Detect which cell encompasses the target text, then output its (x, y) center coordinate. 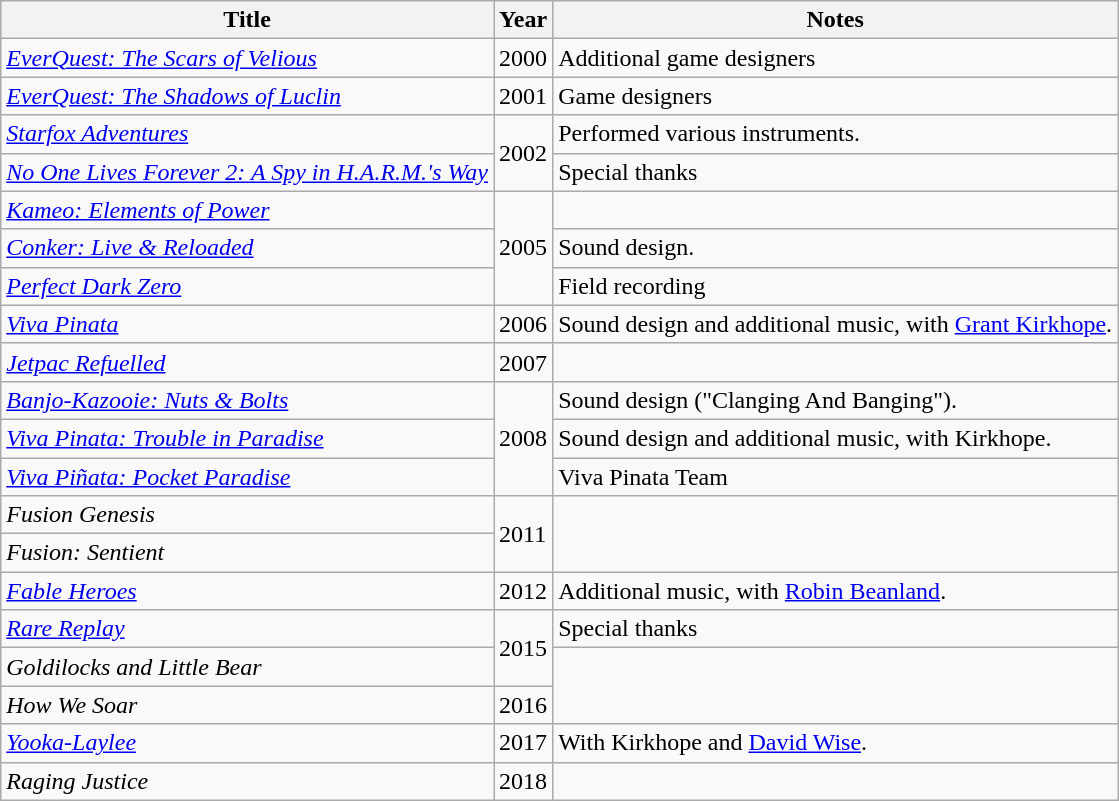
No One Lives Forever 2: A Spy in H.A.R.M.'s Way (248, 172)
Additional game designers (836, 58)
Year (524, 20)
2016 (524, 705)
2007 (524, 362)
Sound design and additional music, with Grant Kirkhope. (836, 324)
Performed various instruments. (836, 134)
Viva Pinata Team (836, 477)
Goldilocks and Little Bear (248, 667)
Viva Pinata (248, 324)
Rare Replay (248, 629)
Additional music, with Robin Beanland. (836, 591)
How We Soar (248, 705)
Sound design. (836, 248)
Field recording (836, 286)
Kameo: Elements of Power (248, 210)
Jetpac Refuelled (248, 362)
2018 (524, 781)
With Kirkhope and David Wise. (836, 743)
2015 (524, 648)
Notes (836, 20)
2017 (524, 743)
2006 (524, 324)
EverQuest: The Scars of Velious (248, 58)
Title (248, 20)
2000 (524, 58)
2001 (524, 96)
2012 (524, 591)
Sound design and additional music, with Kirkhope. (836, 438)
Perfect Dark Zero (248, 286)
Sound design ("Clanging And Banging"). (836, 400)
2008 (524, 438)
Viva Pinata: Trouble in Paradise (248, 438)
Conker: Live & Reloaded (248, 248)
EverQuest: The Shadows of Luclin (248, 96)
2011 (524, 534)
Starfox Adventures (248, 134)
Fable Heroes (248, 591)
Fusion: Sentient (248, 553)
Viva Piñata: Pocket Paradise (248, 477)
Raging Justice (248, 781)
Yooka-Laylee (248, 743)
Game designers (836, 96)
Fusion Genesis (248, 515)
Banjo-Kazooie: Nuts & Bolts (248, 400)
2002 (524, 153)
2005 (524, 248)
